Pinpoint the cell where the given text exists, returning its (X, Y) midpoint coordinate. 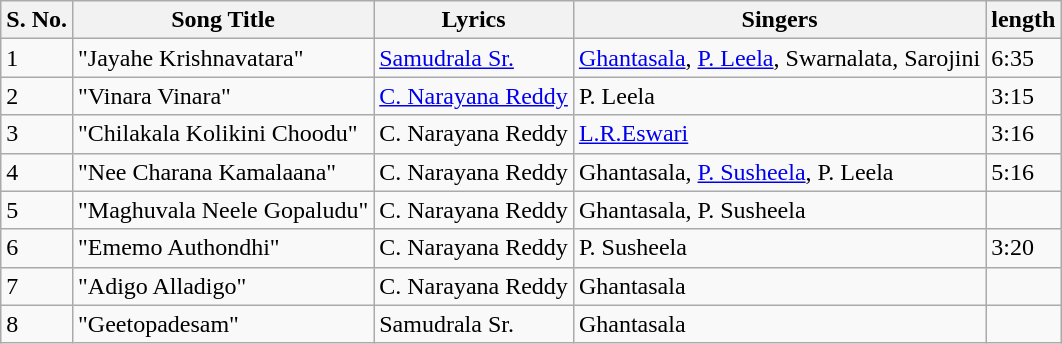
Ghantasala, P. Susheela, P. Leela (779, 172)
P. Susheela (779, 248)
P. Leela (779, 96)
8 (37, 324)
3:20 (1024, 248)
5:16 (1024, 172)
2 (37, 96)
Ghantasala, P. Leela, Swarnalata, Sarojini (779, 58)
3:15 (1024, 96)
3:16 (1024, 134)
"Maghuvala Neele Gopaludu" (222, 210)
6 (37, 248)
"Nee Charana Kamalaana" (222, 172)
6:35 (1024, 58)
Lyrics (474, 20)
"Ememo Authondhi" (222, 248)
5 (37, 210)
Singers (779, 20)
3 (37, 134)
"Chilakala Kolikini Choodu" (222, 134)
length (1024, 20)
"Geetopadesam" (222, 324)
"Jayahe Krishnavatara" (222, 58)
7 (37, 286)
S. No. (37, 20)
L.R.Eswari (779, 134)
"Adigo Alladigo" (222, 286)
Song Title (222, 20)
4 (37, 172)
1 (37, 58)
Ghantasala, P. Susheela (779, 210)
"Vinara Vinara" (222, 96)
